Detect which cell encompasses the target text, then output its (X, Y) center coordinate. 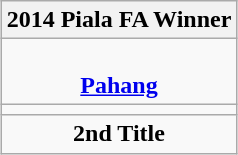
2nd Title (119, 134)
2014 Piala FA Winner (119, 20)
Pahang (119, 72)
